Capture the cell that displays the provided text and extract its [x, y] central coordinate. 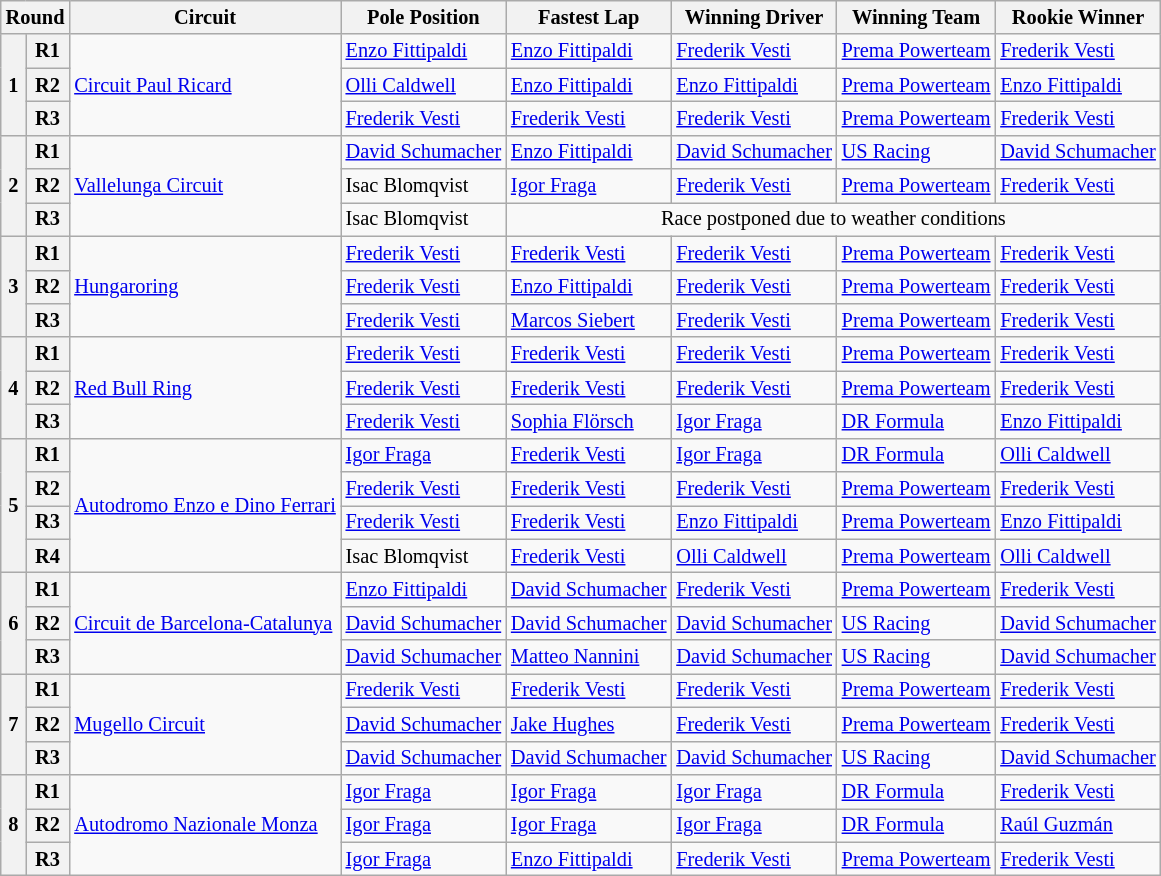
1 [14, 84]
Red Bull Ring [204, 388]
Round [36, 17]
Autodromo Enzo e Dino Ferrari [204, 506]
Circuit Paul Ricard [204, 84]
Winning Driver [754, 17]
R4 [48, 556]
8 [14, 824]
Raúl Guzmán [1078, 825]
Matteo Nannini [588, 657]
7 [14, 724]
Fastest Lap [588, 17]
Sophia Flörsch [588, 421]
5 [14, 506]
Rookie Winner [1078, 17]
Marcos Siebert [588, 320]
Pole Position [424, 17]
Vallelunga Circuit [204, 186]
Mugello Circuit [204, 724]
Hungaroring [204, 286]
Winning Team [916, 17]
Circuit [204, 17]
Race postponed due to weather conditions [834, 219]
Circuit de Barcelona-Catalunya [204, 622]
Autodromo Nazionale Monza [204, 824]
3 [14, 286]
Jake Hughes [588, 724]
2 [14, 186]
4 [14, 388]
6 [14, 622]
